Scan for the cell matching the given text and deliver its [x, y] coordinate at center. 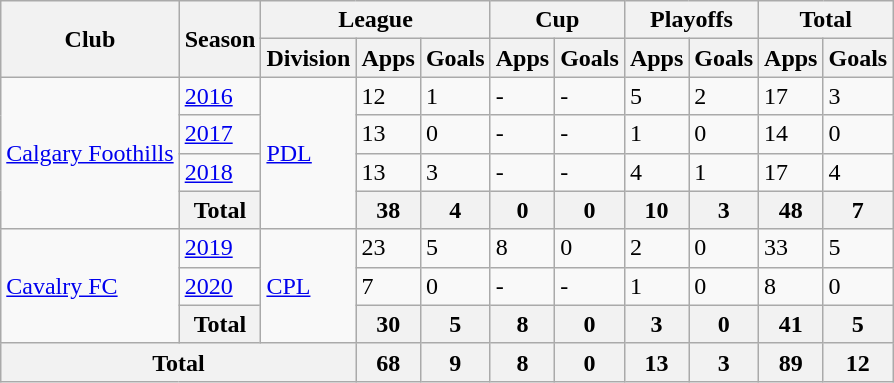
2017 [220, 134]
Calgary Foothills [90, 153]
9 [455, 362]
Season [220, 39]
League [376, 20]
Cup [557, 20]
2018 [220, 172]
23 [388, 248]
14 [791, 134]
2016 [220, 96]
10 [656, 210]
CPL [308, 286]
48 [791, 210]
89 [791, 362]
Club [90, 39]
41 [791, 324]
30 [388, 324]
Division [308, 58]
38 [388, 210]
PDL [308, 153]
Cavalry FC [90, 286]
2019 [220, 248]
Playoffs [691, 20]
68 [388, 362]
33 [791, 248]
2020 [220, 286]
